Identify which cell holds the provided text, then report its [x, y] central coordinate. 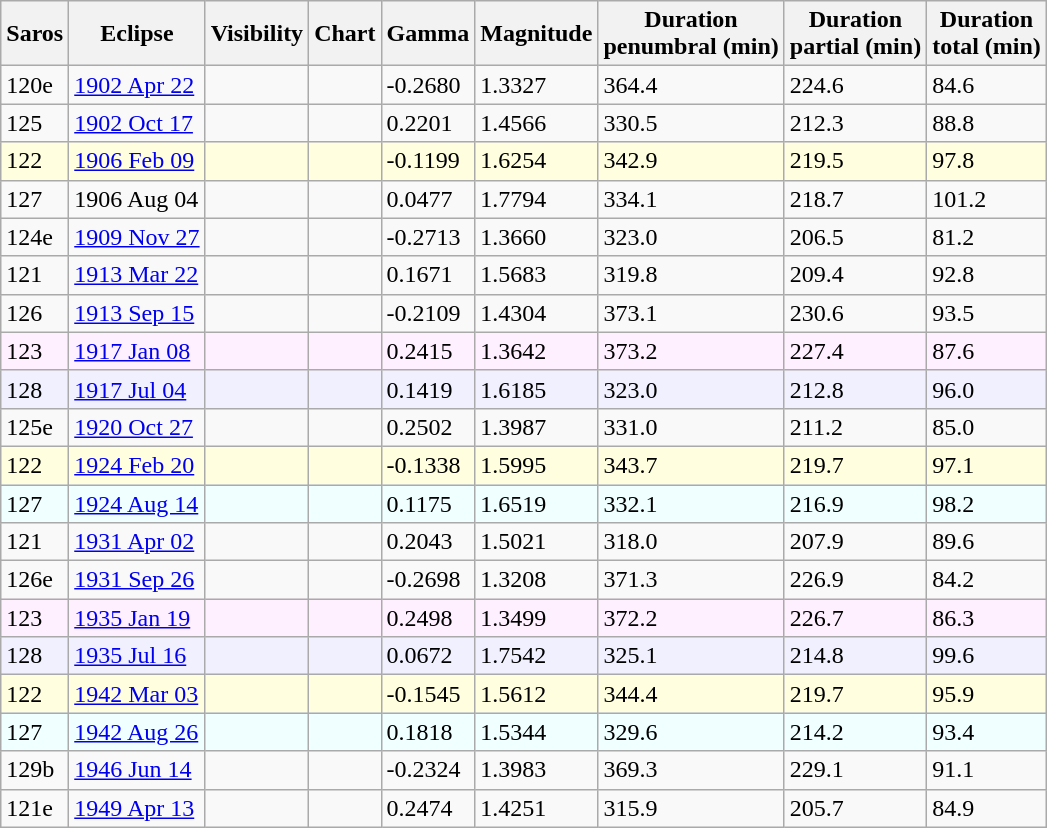
1949 Apr 13 [137, 808]
216.9 [855, 503]
1.3208 [536, 580]
121e [35, 808]
89.6 [987, 542]
1902 Oct 17 [137, 123]
124e [35, 237]
1946 Jun 14 [137, 770]
1935 Jul 16 [137, 656]
226.7 [855, 618]
329.6 [691, 732]
1.7794 [536, 199]
97.8 [987, 161]
101.2 [987, 199]
93.5 [987, 313]
1.6254 [536, 161]
1931 Apr 02 [137, 542]
1.5021 [536, 542]
319.8 [691, 275]
0.1175 [428, 503]
-0.2680 [428, 85]
211.2 [855, 427]
1906 Feb 09 [137, 161]
207.9 [855, 542]
325.1 [691, 656]
227.4 [855, 351]
Durationtotal (min) [987, 34]
334.1 [691, 199]
96.0 [987, 389]
126e [35, 580]
-0.1545 [428, 694]
0.2474 [428, 808]
1942 Mar 03 [137, 694]
331.0 [691, 427]
214.2 [855, 732]
Durationpenumbral (min) [691, 34]
1917 Jan 08 [137, 351]
1924 Aug 14 [137, 503]
97.1 [987, 465]
92.8 [987, 275]
1.6519 [536, 503]
129b [35, 770]
224.6 [855, 85]
-0.2324 [428, 770]
95.9 [987, 694]
Magnitude [536, 34]
1906 Aug 04 [137, 199]
1924 Feb 20 [137, 465]
93.4 [987, 732]
1.5612 [536, 694]
330.5 [691, 123]
315.9 [691, 808]
0.1671 [428, 275]
99.6 [987, 656]
1.3499 [536, 618]
125 [35, 123]
369.3 [691, 770]
125e [35, 427]
1.3327 [536, 85]
Durationpartial (min) [855, 34]
209.4 [855, 275]
344.4 [691, 694]
0.2498 [428, 618]
85.0 [987, 427]
0.2502 [428, 427]
212.3 [855, 123]
1.6185 [536, 389]
1942 Aug 26 [137, 732]
1.3987 [536, 427]
373.2 [691, 351]
0.0477 [428, 199]
1.5683 [536, 275]
1.4304 [536, 313]
1917 Jul 04 [137, 389]
81.2 [987, 237]
373.1 [691, 313]
1913 Sep 15 [137, 313]
Gamma [428, 34]
Chart [345, 34]
1902 Apr 22 [137, 85]
343.7 [691, 465]
0.2043 [428, 542]
371.3 [691, 580]
372.2 [691, 618]
0.1419 [428, 389]
318.0 [691, 542]
Saros [35, 34]
364.4 [691, 85]
98.2 [987, 503]
1.7542 [536, 656]
-0.1338 [428, 465]
Eclipse [137, 34]
1.4566 [536, 123]
206.5 [855, 237]
1909 Nov 27 [137, 237]
84.9 [987, 808]
-0.2698 [428, 580]
342.9 [691, 161]
-0.2109 [428, 313]
-0.1199 [428, 161]
1920 Oct 27 [137, 427]
84.6 [987, 85]
86.3 [987, 618]
0.0672 [428, 656]
332.1 [691, 503]
1.4251 [536, 808]
91.1 [987, 770]
226.9 [855, 580]
218.7 [855, 199]
1931 Sep 26 [137, 580]
1.3642 [536, 351]
-0.2713 [428, 237]
0.2415 [428, 351]
0.2201 [428, 123]
212.8 [855, 389]
84.2 [987, 580]
120e [35, 85]
0.1818 [428, 732]
88.8 [987, 123]
229.1 [855, 770]
1913 Mar 22 [137, 275]
230.6 [855, 313]
1.5344 [536, 732]
1.3983 [536, 770]
Visibility [257, 34]
126 [35, 313]
219.5 [855, 161]
214.8 [855, 656]
1935 Jan 19 [137, 618]
87.6 [987, 351]
1.3660 [536, 237]
1.5995 [536, 465]
205.7 [855, 808]
